Find where the given text appears and provide that cell's center as [x, y] coordinate. 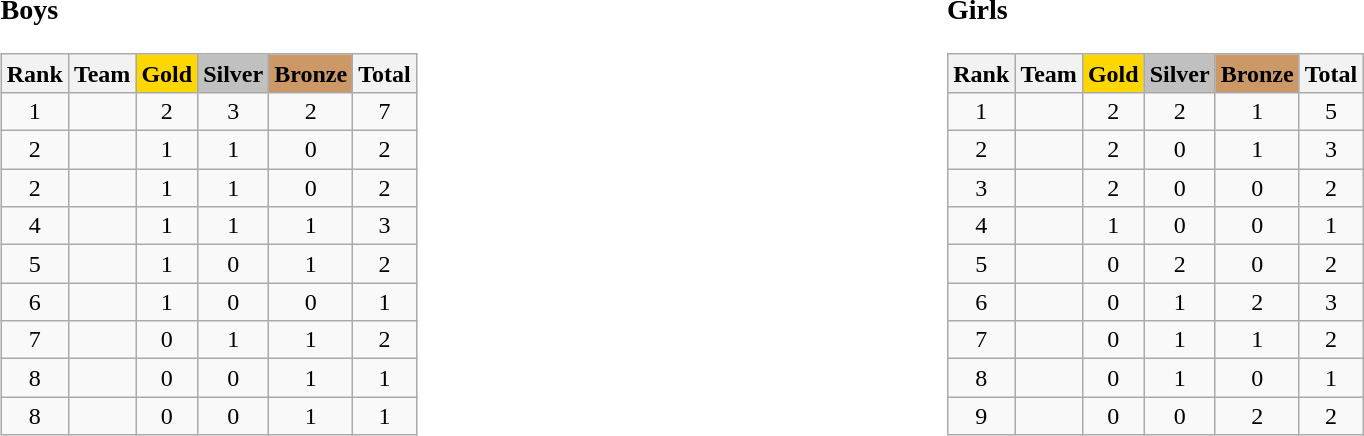
9 [982, 416]
